Search for the cell housing the specified text and yield its [X, Y] center coordinate. 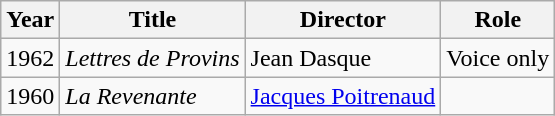
1962 [30, 58]
Voice only [498, 58]
Title [152, 20]
Jean Dasque [343, 58]
Year [30, 20]
La Revenante [152, 96]
Director [343, 20]
1960 [30, 96]
Jacques Poitrenaud [343, 96]
Role [498, 20]
Lettres de Provins [152, 58]
